Determine the (x, y) coordinate at the center of the cell enclosing the given text.  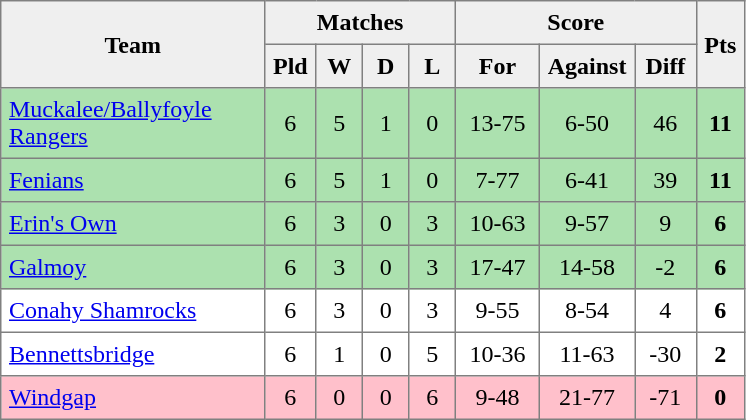
39 (666, 180)
Matches (360, 23)
9-48 (497, 398)
-2 (666, 267)
9-55 (497, 311)
L (432, 66)
13-75 (497, 123)
6-41 (586, 180)
-71 (666, 398)
10-36 (497, 354)
9 (666, 224)
Pts (720, 44)
11-63 (586, 354)
Bennettsbridge (133, 354)
2 (720, 354)
4 (666, 311)
Team (133, 44)
8-54 (586, 311)
Muckalee/Ballyfoyle Rangers (133, 123)
9-57 (586, 224)
Windgap (133, 398)
Galmoy (133, 267)
Score (576, 23)
Erin's Own (133, 224)
6-50 (586, 123)
D (385, 66)
Pld (290, 66)
Diff (666, 66)
17-47 (497, 267)
10-63 (497, 224)
Conahy Shamrocks (133, 311)
Against (586, 66)
W (339, 66)
-30 (666, 354)
46 (666, 123)
7-77 (497, 180)
Fenians (133, 180)
21-77 (586, 398)
14-58 (586, 267)
For (497, 66)
